Find where the given text appears and provide that cell's center as (x, y) coordinate. 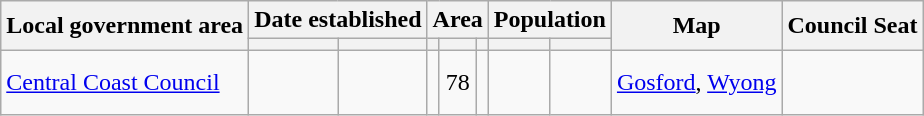
Area (458, 20)
Population (550, 20)
Central Coast Council (125, 82)
Gosford, Wyong (696, 82)
Local government area (125, 26)
Map (696, 26)
Date established (338, 20)
Council Seat (852, 26)
78 (458, 82)
